Provide the [x, y] coordinate of the cell's center where the given text is located.  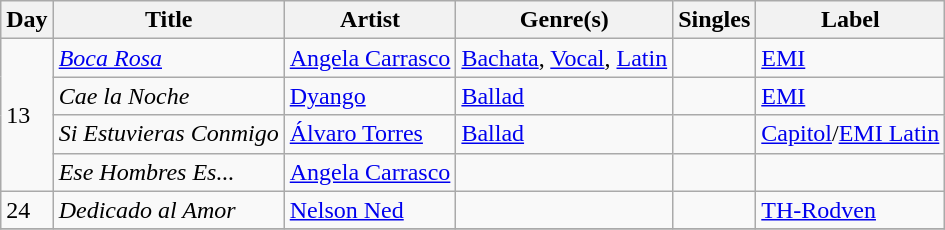
Singles [714, 20]
Álvaro Torres [370, 134]
13 [27, 115]
Bachata, Vocal, Latin [564, 58]
Dedicado al Amor [168, 210]
Cae la Noche [168, 96]
Title [168, 20]
Artist [370, 20]
Si Estuvieras Conmigo [168, 134]
Label [850, 20]
Nelson Ned [370, 210]
Dyango [370, 96]
24 [27, 210]
Boca Rosa [168, 58]
Ese Hombres Es... [168, 172]
Genre(s) [564, 20]
Day [27, 20]
Capitol/EMI Latin [850, 134]
TH-Rodven [850, 210]
